Capture the cell that displays the provided text and extract its (X, Y) central coordinate. 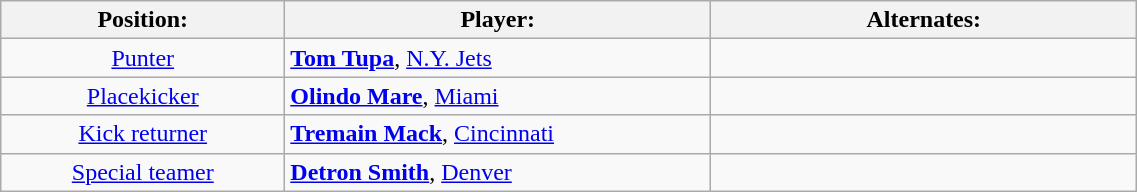
Kick returner (143, 134)
Player: (498, 20)
Detron Smith, Denver (498, 172)
Alternates: (924, 20)
Special teamer (143, 172)
Punter (143, 58)
Tremain Mack, Cincinnati (498, 134)
Placekicker (143, 96)
Olindo Mare, Miami (498, 96)
Tom Tupa, N.Y. Jets (498, 58)
Position: (143, 20)
